Return the [X, Y] coordinate for the center point of the cell that contains the specified text.  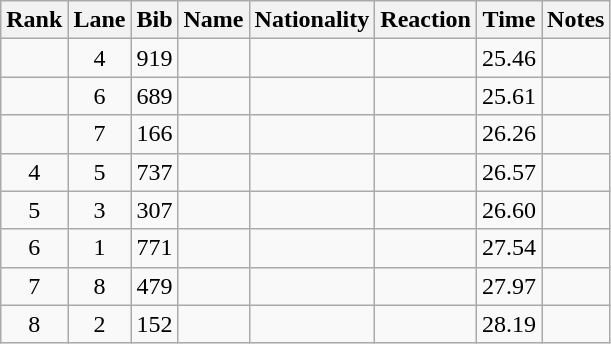
2 [100, 324]
166 [154, 134]
Name [214, 20]
1 [100, 248]
Notes [576, 20]
307 [154, 210]
Time [510, 20]
28.19 [510, 324]
479 [154, 286]
26.60 [510, 210]
Reaction [426, 20]
Rank [34, 20]
26.26 [510, 134]
27.54 [510, 248]
Lane [100, 20]
152 [154, 324]
26.57 [510, 172]
Bib [154, 20]
25.46 [510, 58]
27.97 [510, 286]
25.61 [510, 96]
689 [154, 96]
771 [154, 248]
3 [100, 210]
919 [154, 58]
Nationality [312, 20]
737 [154, 172]
